Provide the [x, y] coordinate of the cell's center where the given text is located.  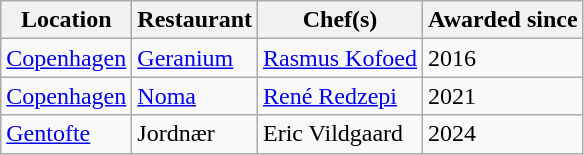
Gentofte [66, 134]
2016 [504, 58]
Eric Vildgaard [340, 134]
Location [66, 20]
Jordnær [195, 134]
Awarded since [504, 20]
Geranium [195, 58]
2021 [504, 96]
René Redzepi [340, 96]
2024 [504, 134]
Noma [195, 96]
Rasmus Kofoed [340, 58]
Restaurant [195, 20]
Chef(s) [340, 20]
